For the text-containing cell, return its midpoint in (x, y) coordinate format. 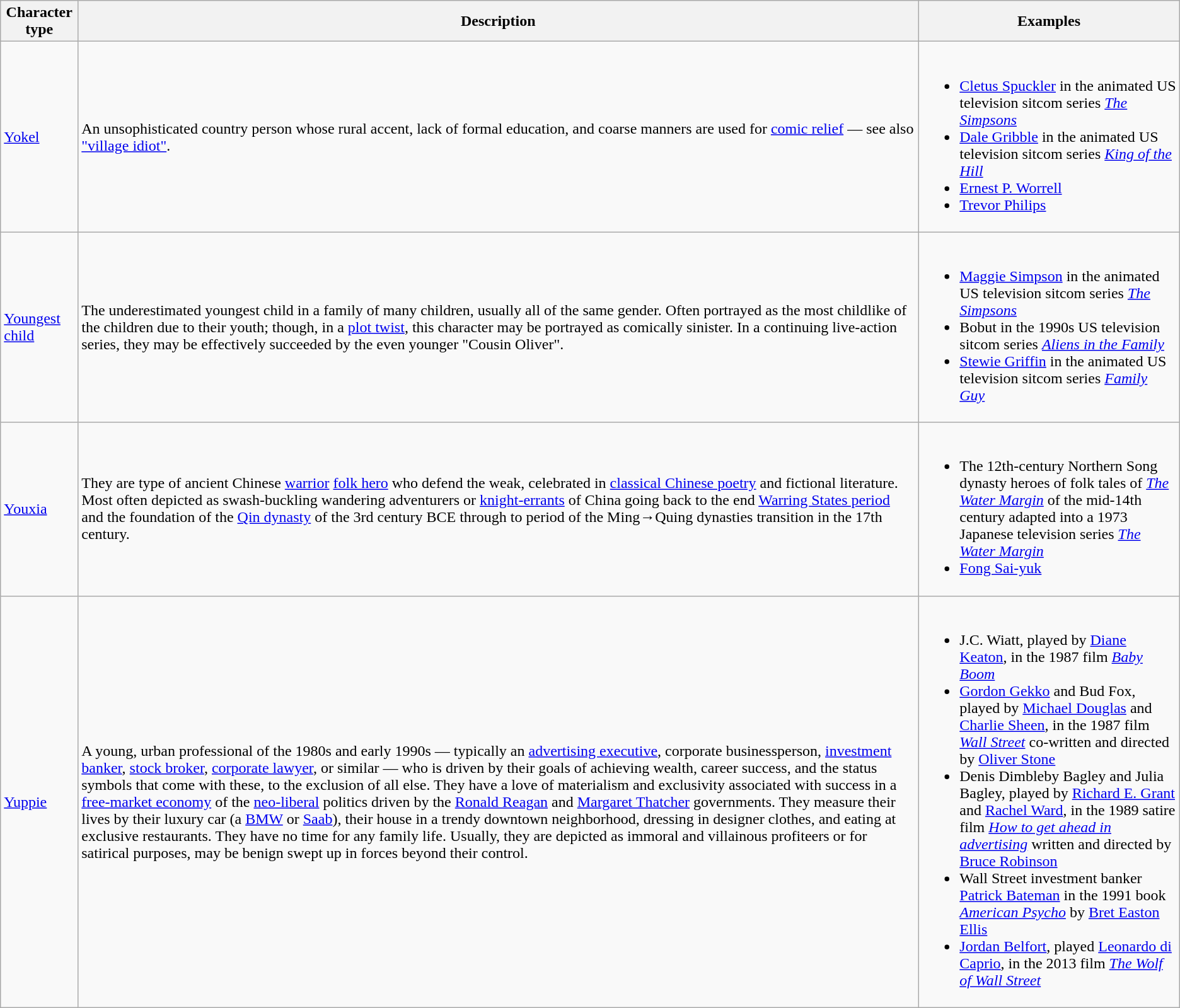
Yuppie (39, 802)
Youngest child (39, 327)
Examples (1049, 21)
Description (498, 21)
Youxia (39, 509)
Yokel (39, 137)
Character type (39, 21)
